Provide the [x, y] coordinate of the cell's center where the given text is located.  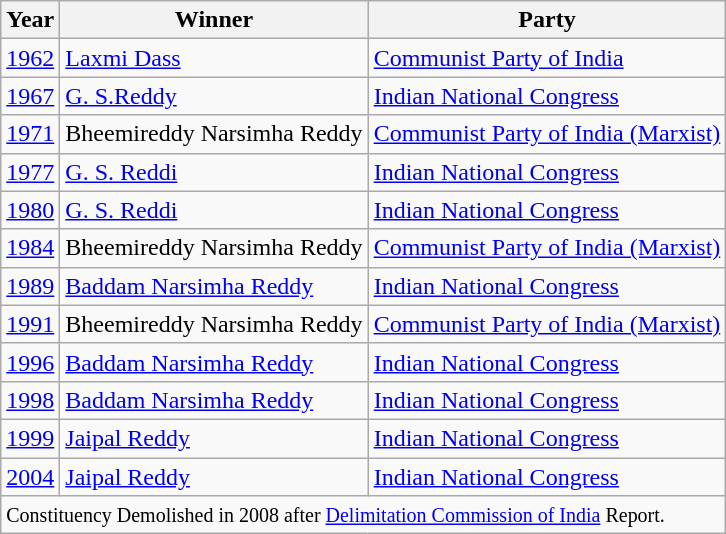
Year [30, 20]
G. S.Reddy [214, 96]
1971 [30, 134]
Winner [214, 20]
1996 [30, 362]
1989 [30, 286]
1980 [30, 210]
Constituency Demolished in 2008 after Delimitation Commission of India Report. [364, 515]
Party [547, 20]
1998 [30, 400]
1984 [30, 248]
Communist Party of India [547, 58]
Laxmi Dass [214, 58]
1967 [30, 96]
2004 [30, 477]
1962 [30, 58]
1991 [30, 324]
1999 [30, 438]
1977 [30, 172]
